Determine the [x, y] coordinate at the center of the cell enclosing the given text.  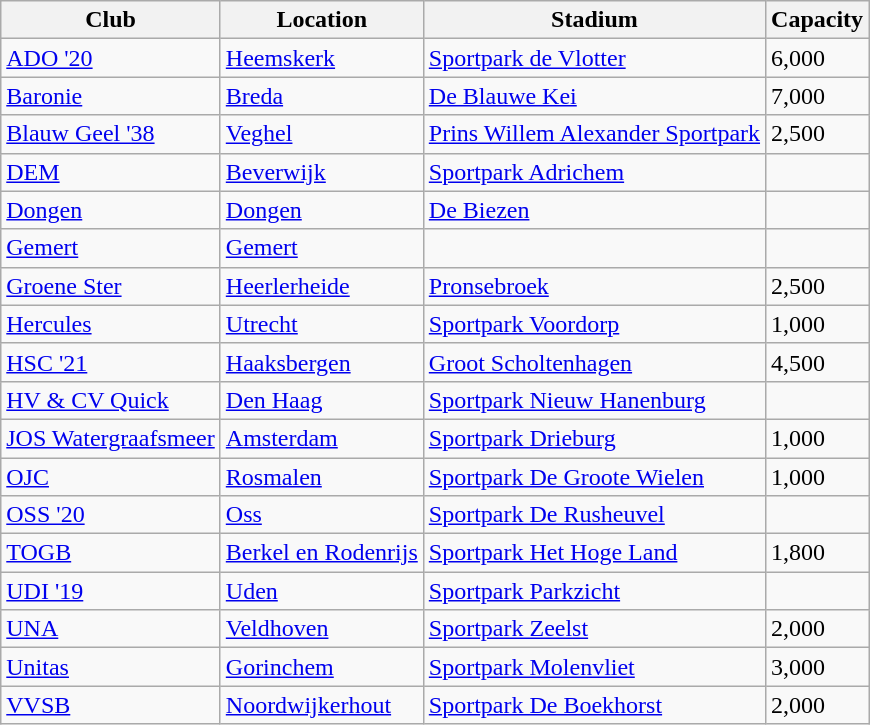
UNA [111, 629]
Baronie [111, 96]
Noordwijkerhout [322, 705]
Sportpark Het Hoge Land [594, 553]
Prins Willem Alexander Sportpark [594, 134]
De Biezen [594, 210]
Breda [322, 96]
Oss [322, 515]
Capacity [818, 20]
HSC '21 [111, 362]
Heerlerheide [322, 286]
Unitas [111, 667]
JOS Watergraafsmeer [111, 438]
Utrecht [322, 324]
Sportpark Zeelst [594, 629]
Sportpark Molenvliet [594, 667]
Sportpark De Boekhorst [594, 705]
Berkel en Rodenrijs [322, 553]
De Blauwe Kei [594, 96]
DEM [111, 172]
Stadium [594, 20]
1,800 [818, 553]
Rosmalen [322, 477]
Sportpark de Vlotter [594, 58]
6,000 [818, 58]
TOGB [111, 553]
Pronsebroek [594, 286]
Blauw Geel '38 [111, 134]
Club [111, 20]
Heemskerk [322, 58]
Haaksbergen [322, 362]
Groot Scholtenhagen [594, 362]
Sportpark De Rusheuvel [594, 515]
OJC [111, 477]
Sportpark Parkzicht [594, 591]
Den Haag [322, 400]
Location [322, 20]
ADO '20 [111, 58]
Uden [322, 591]
7,000 [818, 96]
OSS '20 [111, 515]
Beverwijk [322, 172]
Sportpark Voordorp [594, 324]
Sportpark Drieburg [594, 438]
Sportpark De Groote Wielen [594, 477]
Groene Ster [111, 286]
Gorinchem [322, 667]
Veldhoven [322, 629]
VVSB [111, 705]
3,000 [818, 667]
4,500 [818, 362]
Veghel [322, 134]
HV & CV Quick [111, 400]
Hercules [111, 324]
Sportpark Nieuw Hanenburg [594, 400]
Amsterdam [322, 438]
UDI '19 [111, 591]
Sportpark Adrichem [594, 172]
